Locate the cell with the specified text and output its [X, Y] center coordinate. 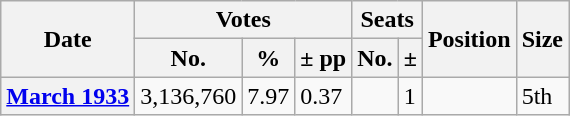
Votes [244, 20]
% [268, 58]
March 1933 [68, 96]
5th [542, 96]
3,136,760 [188, 96]
± pp [324, 58]
Seats [388, 20]
Size [542, 39]
7.97 [268, 96]
0.37 [324, 96]
1 [410, 96]
Date [68, 39]
Position [469, 39]
± [410, 58]
